Return the (X, Y) coordinate for the center point of the cell that contains the specified text.  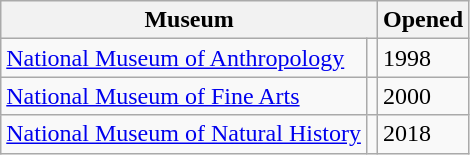
Museum (190, 20)
National Museum of Natural History (184, 134)
2000 (422, 96)
1998 (422, 58)
National Museum of Anthropology (184, 58)
Opened (422, 20)
National Museum of Fine Arts (184, 96)
2018 (422, 134)
